Pinpoint the cell where the given text exists, returning its (X, Y) midpoint coordinate. 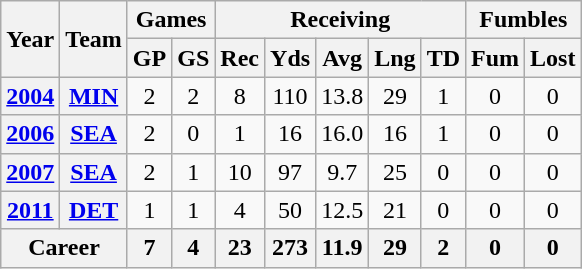
9.7 (342, 172)
25 (395, 172)
10 (240, 172)
2011 (30, 210)
2006 (30, 134)
Lng (395, 58)
11.9 (342, 248)
12.5 (342, 210)
Fum (496, 58)
Yds (290, 58)
8 (240, 96)
21 (395, 210)
Fumbles (524, 20)
Avg (342, 58)
Rec (240, 58)
Year (30, 39)
Games (170, 20)
GS (194, 58)
TD (443, 58)
16.0 (342, 134)
110 (290, 96)
GP (149, 58)
7 (149, 248)
Lost (553, 58)
MIN (94, 96)
50 (290, 210)
2007 (30, 172)
Receiving (340, 20)
273 (290, 248)
97 (290, 172)
13.8 (342, 96)
23 (240, 248)
Team (94, 39)
DET (94, 210)
2004 (30, 96)
Career (64, 248)
